From the cell containing the given text, extract its center point as (X, Y) coordinate. 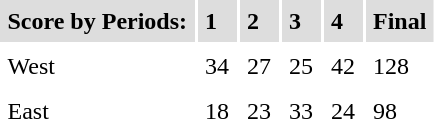
34 (218, 66)
Final (400, 21)
25 (302, 66)
42 (344, 66)
4 (344, 21)
Score by Periods: (98, 21)
128 (400, 66)
West (98, 66)
3 (302, 21)
1 (218, 21)
27 (260, 66)
2 (260, 21)
